Output the (x, y) coordinate of the center of the cell containing the given text.  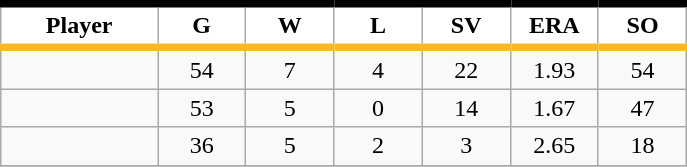
2 (378, 146)
14 (466, 108)
2.65 (554, 146)
SO (642, 26)
36 (202, 146)
SV (466, 26)
Player (80, 26)
0 (378, 108)
G (202, 26)
22 (466, 68)
1.67 (554, 108)
7 (290, 68)
L (378, 26)
3 (466, 146)
1.93 (554, 68)
53 (202, 108)
4 (378, 68)
ERA (554, 26)
47 (642, 108)
18 (642, 146)
W (290, 26)
